Pinpoint the cell where the given text exists, returning its (X, Y) midpoint coordinate. 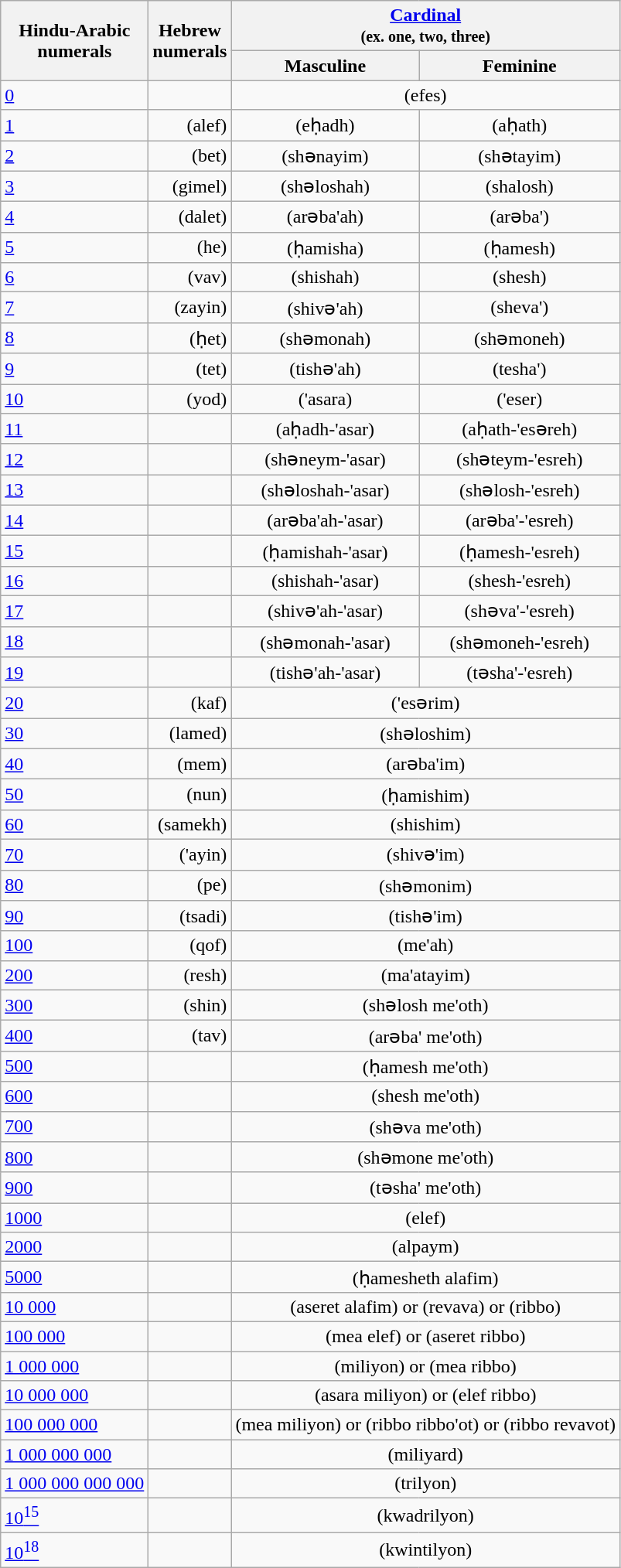
3 (74, 186)
(he) (190, 247)
(me'ah) (425, 946)
17 (74, 611)
100 000 000 (74, 1425)
Hebrewnumerals (190, 40)
(elef) (425, 1218)
(kwintilyon) (425, 1549)
(ḥamesh) (520, 247)
(shəmone me'oth) (425, 1157)
4 (74, 217)
(tishə'ah-'asar) (325, 673)
900 (74, 1188)
Hindu-Arabicnumerals (74, 40)
(sheva') (520, 308)
(pe) (190, 885)
(ḥamesh me'oth) (425, 1066)
(nun) (190, 795)
(gimel) (190, 186)
(shəloshah-'asar) (325, 490)
100 000 (74, 1336)
1 (74, 125)
(tishə'ah) (325, 369)
400 (74, 1036)
(shesh) (520, 278)
200 (74, 975)
(ḥamesheth alafim) (425, 1277)
(mem) (190, 764)
(aseret alafim) or (revava) or (ribbo) (425, 1307)
(shəva'-'esreh) (520, 611)
90 (74, 916)
Feminine (520, 66)
(shəmonah) (325, 338)
(arəba'ah) (325, 217)
300 (74, 1005)
15 (74, 551)
(shəmonim) (425, 885)
(shishah-'asar) (325, 581)
1000 (74, 1218)
(alpaym) (425, 1247)
(shəva me'oth) (425, 1127)
13 (74, 490)
(shesh-'esreh) (520, 581)
2 (74, 156)
(tesha') (520, 369)
(bet) (190, 156)
6 (74, 278)
(tav) (190, 1036)
(alef) (190, 125)
(tet) (190, 369)
Cardinal(ex. one, two, three) (425, 26)
12 (74, 459)
20 (74, 703)
(ḥamisha) (325, 247)
(trilyon) (425, 1484)
1015 (74, 1515)
(shəteym-'esreh) (520, 459)
1 000 000 000 (74, 1454)
(shishah) (325, 278)
(shesh me'oth) (425, 1096)
(eḥadh) (325, 125)
(ḥamishim) (425, 795)
800 (74, 1157)
1 000 000 000 000 (74, 1484)
80 (74, 885)
(tishə'im) (425, 916)
(arəba'ah-'asar) (325, 520)
(shishim) (425, 824)
(dalet) (190, 217)
(miliyard) (425, 1454)
(arəba') (520, 217)
(qof) (190, 946)
('esərim) (425, 703)
('ayin) (190, 854)
(shətayim) (520, 156)
1018 (74, 1549)
(kaf) (190, 703)
(aḥath) (520, 125)
(lamed) (190, 734)
5000 (74, 1277)
('eser) (520, 398)
(shəloshim) (425, 734)
500 (74, 1066)
(shəmoneh-'esreh) (520, 642)
18 (74, 642)
(shəmoneh) (520, 338)
(shəlosh me'oth) (425, 1005)
(resh) (190, 975)
16 (74, 581)
(ḥamishah-'asar) (325, 551)
(asara miliyon) or (elef ribbo) (425, 1396)
(ma'atayim) (425, 975)
(arəba'-'esreh) (520, 520)
(təsha'-'esreh) (520, 673)
(yod) (190, 398)
60 (74, 824)
(vav) (190, 278)
10 000 (74, 1307)
(samekh) (190, 824)
(shivə'ah-'asar) (325, 611)
(təsha' me'oth) (425, 1188)
(tsadi) (190, 916)
(ḥet) (190, 338)
19 (74, 673)
70 (74, 854)
50 (74, 795)
10 000 000 (74, 1396)
2000 (74, 1247)
(shəmonah-'asar) (325, 642)
(efes) (425, 95)
(kwadrilyon) (425, 1515)
(zayin) (190, 308)
600 (74, 1096)
(shalosh) (520, 186)
14 (74, 520)
9 (74, 369)
(shivə'ah) (325, 308)
11 (74, 429)
(shənayim) (325, 156)
7 (74, 308)
5 (74, 247)
(aḥath-'esəreh) (520, 429)
700 (74, 1127)
0 (74, 95)
40 (74, 764)
(aḥadh-'asar) (325, 429)
(shəloshah) (325, 186)
8 (74, 338)
(shin) (190, 1005)
10 (74, 398)
100 (74, 946)
(miliyon) or (mea ribbo) (425, 1366)
(mea elef) or (aseret ribbo) (425, 1336)
(arəba' me'oth) (425, 1036)
30 (74, 734)
('asara) (325, 398)
(mea miliyon) or (ribbo ribbo'ot) or (ribbo revavot) (425, 1425)
(shəlosh-'esreh) (520, 490)
(shivə'im) (425, 854)
Masculine (325, 66)
(arəba'im) (425, 764)
1 000 000 (74, 1366)
(shəneym-'asar) (325, 459)
(ḥamesh-'esreh) (520, 551)
